Pinpoint the cell where the given text exists, returning its (X, Y) midpoint coordinate. 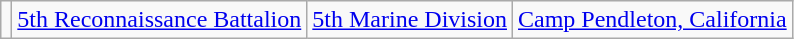
5th Marine Division (410, 20)
5th Reconnaissance Battalion (160, 20)
Camp Pendleton, California (653, 20)
